Determine the [x, y] coordinate at the center of the cell enclosing the given text.  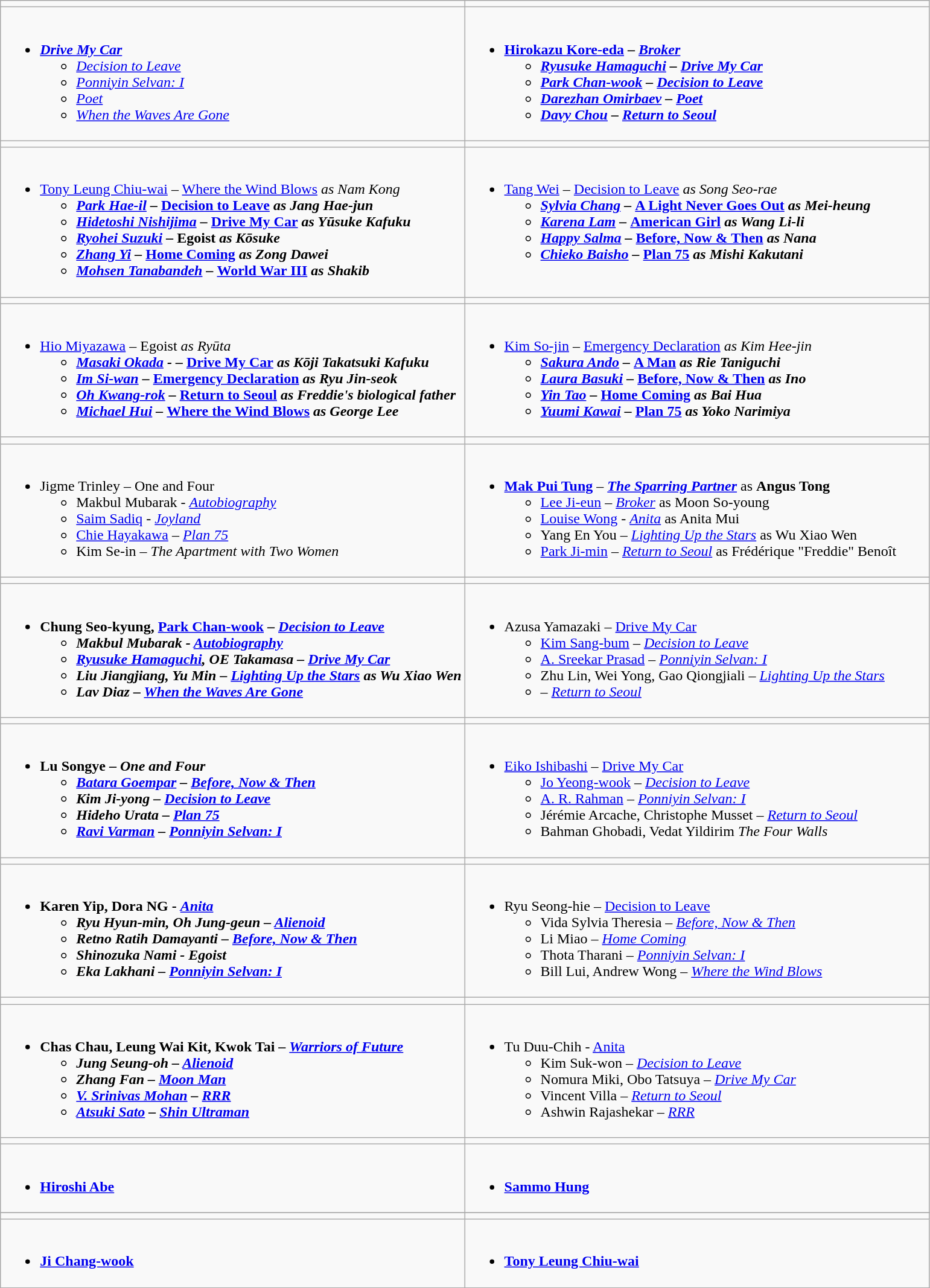
Tony Leung Chiu-wai [696, 1253]
Lu Songye – One and Four Batara Goempar – Before, Now & Then Kim Ji-yong – Decision to Leave Hideho Urata – Plan 75 Ravi Varman – Ponniyin Selvan: I [233, 791]
Drive My Car Decision to LeavePonniyin Selvan: I Poet When the Waves Are Gone [233, 74]
Jigme Trinley – One and Four Makbul Mubarak - Autobiography Saim Sadiq - Joyland Chie Hayakawa – Plan 75 Kim Se-in – The Apartment with Two Women [233, 511]
Tu Duu-Chih - Anita Kim Suk-won – Decision to Leave Nomura Miki, Obo Tatsuya – Drive My Car Vincent Villa – Return to Seoul Ashwin Rajashekar – RRR [696, 1071]
Hirokazu Kore-eda – Broker Ryusuke Hamaguchi – Drive My Car Park Chan-wook – Decision to Leave Darezhan Omirbaev – Poet Davy Chou – Return to Seoul [696, 74]
Ji Chang-wook [233, 1253]
Hiroshi Abe [233, 1178]
Sammo Hung [696, 1178]
